For the text-containing cell, return its midpoint in (x, y) coordinate format. 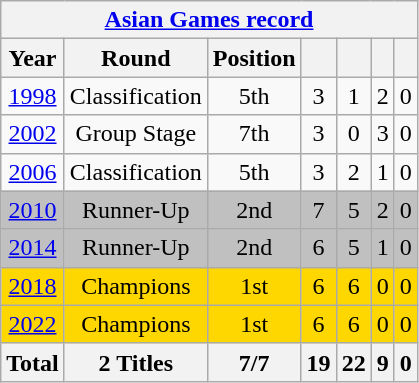
7 (318, 210)
Asian Games record (210, 20)
1998 (33, 96)
Total (33, 362)
7th (254, 134)
22 (354, 362)
7/7 (254, 362)
2014 (33, 248)
2022 (33, 324)
Round (136, 58)
19 (318, 362)
2018 (33, 286)
2010 (33, 210)
9 (382, 362)
Year (33, 58)
2 Titles (136, 362)
2002 (33, 134)
Position (254, 58)
Group Stage (136, 134)
2006 (33, 172)
